Find where the given text appears and provide that cell's center as [X, Y] coordinate. 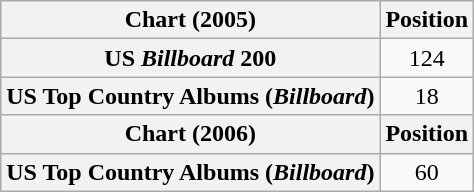
18 [427, 96]
60 [427, 172]
US Billboard 200 [190, 58]
124 [427, 58]
Chart (2005) [190, 20]
Chart (2006) [190, 134]
